Determine the (x, y) coordinate at the center of the cell enclosing the given text.  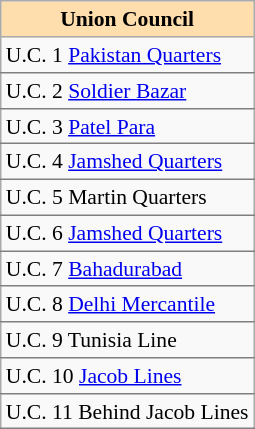
U.C. 6 Jamshed Quarters (128, 233)
Union Council (128, 19)
U.C. 9 Tunisia Line (128, 340)
U.C. 11 Behind Jacob Lines (128, 411)
U.C. 10 Jacob Lines (128, 376)
U.C. 1 Pakistan Quarters (128, 55)
U.C. 5 Martin Quarters (128, 197)
U.C. 7 Bahadurabad (128, 269)
U.C. 4 Jamshed Quarters (128, 162)
U.C. 2 Soldier Bazar (128, 91)
U.C. 3 Patel Para (128, 126)
U.C. 8 Delhi Mercantile (128, 304)
